Identify which cell holds the provided text, then report its (x, y) central coordinate. 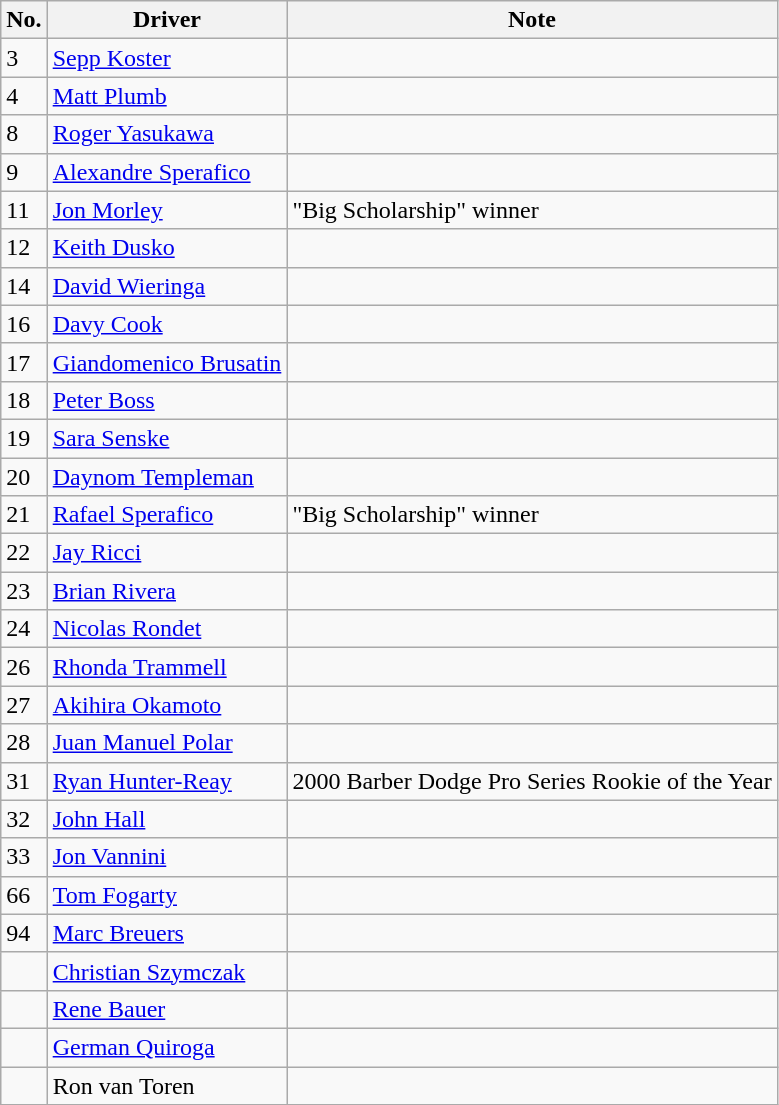
Brian Rivera (167, 591)
Davy Cook (167, 324)
24 (24, 629)
9 (24, 172)
Roger Yasukawa (167, 134)
20 (24, 477)
8 (24, 134)
12 (24, 248)
Jon Morley (167, 210)
Sepp Koster (167, 58)
14 (24, 286)
94 (24, 933)
Peter Boss (167, 400)
Juan Manuel Polar (167, 743)
John Hall (167, 819)
Daynom Templeman (167, 477)
66 (24, 895)
Rafael Sperafico (167, 515)
Note (532, 20)
Marc Breuers (167, 933)
26 (24, 667)
21 (24, 515)
Alexandre Sperafico (167, 172)
31 (24, 781)
Driver (167, 20)
Giandomenico Brusatin (167, 362)
Jon Vannini (167, 857)
Jay Ricci (167, 553)
No. (24, 20)
3 (24, 58)
Keith Dusko (167, 248)
22 (24, 553)
German Quiroga (167, 1047)
Sara Senske (167, 438)
Akihira Okamoto (167, 705)
19 (24, 438)
4 (24, 96)
Matt Plumb (167, 96)
Ron van Toren (167, 1085)
Nicolas Rondet (167, 629)
Rene Bauer (167, 1009)
23 (24, 591)
18 (24, 400)
2000 Barber Dodge Pro Series Rookie of the Year (532, 781)
32 (24, 819)
16 (24, 324)
Rhonda Trammell (167, 667)
Ryan Hunter-Reay (167, 781)
17 (24, 362)
33 (24, 857)
Christian Szymczak (167, 971)
11 (24, 210)
28 (24, 743)
David Wieringa (167, 286)
27 (24, 705)
Tom Fogarty (167, 895)
